Output the [X, Y] coordinate of the center of the cell containing the given text.  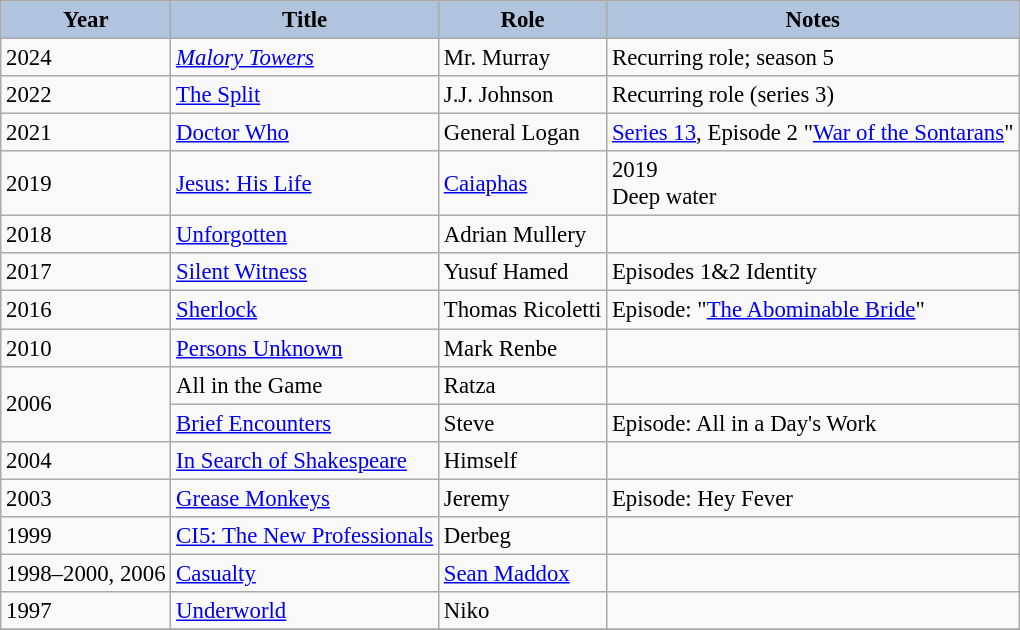
1999 [86, 536]
Role [523, 20]
Adrian Mullery [523, 235]
2010 [86, 348]
2017 [86, 273]
Notes [813, 20]
Thomas Ricoletti [523, 310]
Himself [523, 460]
Episode: Hey Fever [813, 498]
Derbeg [523, 536]
Episodes 1&2 Identity [813, 273]
Caiaphas [523, 184]
Sherlock [305, 310]
2003 [86, 498]
All in the Game [305, 385]
2004 [86, 460]
2006 [86, 404]
1997 [86, 611]
Yusuf Hamed [523, 273]
Ratza [523, 385]
Grease Monkeys [305, 498]
Title [305, 20]
2019 [86, 184]
CI5: The New Professionals [305, 536]
Persons Unknown [305, 348]
2021 [86, 133]
2016 [86, 310]
Jeremy [523, 498]
Mr. Murray [523, 58]
Recurring role (series 3) [813, 95]
Mark Renbe [523, 348]
General Logan [523, 133]
Silent Witness [305, 273]
2022 [86, 95]
Brief Encounters [305, 423]
Jesus: His Life [305, 184]
Series 13, Episode 2 "War of the Sontarans" [813, 133]
2024 [86, 58]
Underworld [305, 611]
Doctor Who [305, 133]
Casualty [305, 573]
Year [86, 20]
1998–2000, 2006 [86, 573]
The Split [305, 95]
In Search of Shakespeare [305, 460]
Episode: All in a Day's Work [813, 423]
2018 [86, 235]
Recurring role; season 5 [813, 58]
Steve [523, 423]
2019Deep water [813, 184]
Episode: "The Abominable Bride" [813, 310]
J.J. Johnson [523, 95]
Niko [523, 611]
Unforgotten [305, 235]
Sean Maddox [523, 573]
Malory Towers [305, 58]
